From the cell containing the given text, extract its center point as (x, y) coordinate. 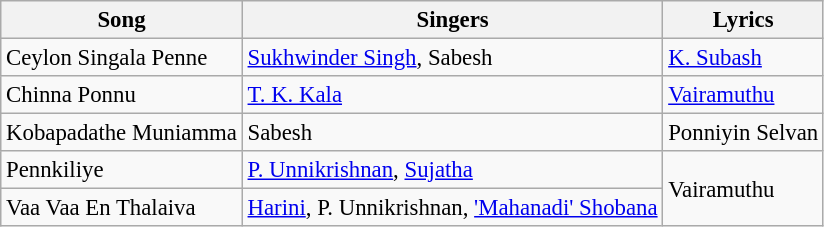
Sabesh (452, 133)
Singers (452, 20)
K. Subash (744, 58)
T. K. Kala (452, 95)
Kobapadathe Muniamma (122, 133)
P. Unnikrishnan, Sujatha (452, 170)
Ceylon Singala Penne (122, 58)
Song (122, 20)
Harini, P. Unnikrishnan, 'Mahanadi' Shobana (452, 208)
Chinna Ponnu (122, 95)
Pennkiliye (122, 170)
Sukhwinder Singh, Sabesh (452, 58)
Ponniyin Selvan (744, 133)
Vaa Vaa En Thalaiva (122, 208)
Lyrics (744, 20)
